Find where the given text appears and provide that cell's center as (x, y) coordinate. 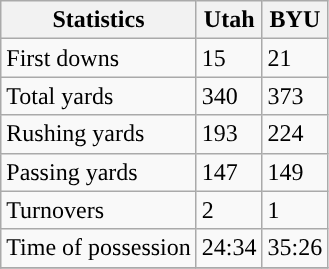
Rushing yards (99, 134)
24:34 (229, 248)
340 (229, 96)
35:26 (295, 248)
Time of possession (99, 248)
15 (229, 58)
Turnovers (99, 210)
149 (295, 172)
Passing yards (99, 172)
Statistics (99, 20)
21 (295, 58)
193 (229, 134)
Utah (229, 20)
147 (229, 172)
Total yards (99, 96)
224 (295, 134)
1 (295, 210)
373 (295, 96)
2 (229, 210)
First downs (99, 58)
BYU (295, 20)
